Output the (x, y) coordinate of the center of the cell containing the given text.  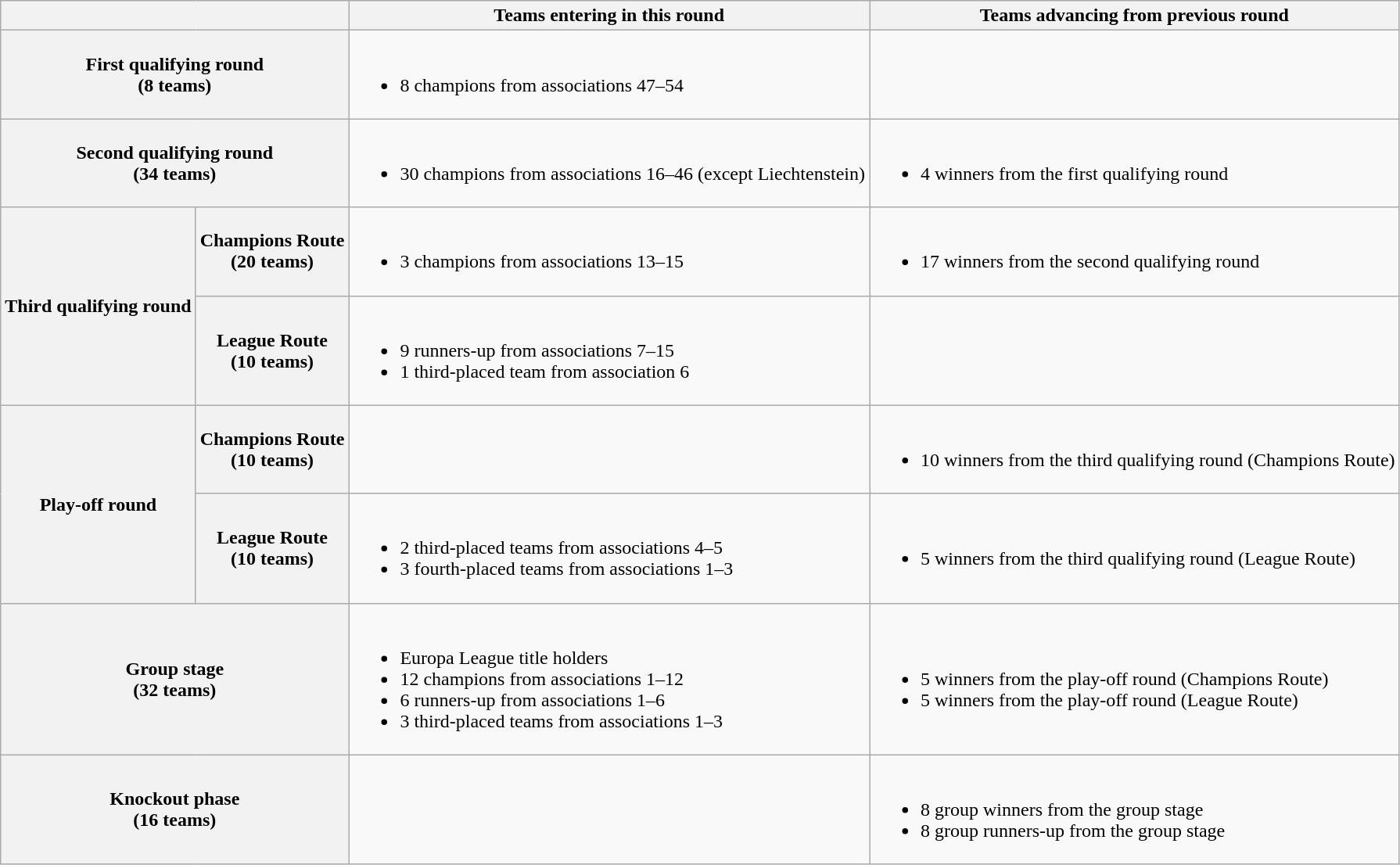
5 winners from the play-off round (Champions Route)5 winners from the play-off round (League Route) (1135, 679)
8 group winners from the group stage8 group runners-up from the group stage (1135, 809)
Knockout phase(16 teams) (175, 809)
Group stage(32 teams) (175, 679)
Champions Route(20 teams) (272, 252)
First qualifying round(8 teams) (175, 75)
Third qualifying round (99, 307)
3 champions from associations 13–15 (609, 252)
Teams advancing from previous round (1135, 16)
17 winners from the second qualifying round (1135, 252)
5 winners from the third qualifying round (League Route) (1135, 548)
4 winners from the first qualifying round (1135, 163)
2 third-placed teams from associations 4–53 fourth-placed teams from associations 1–3 (609, 548)
10 winners from the third qualifying round (Champions Route) (1135, 449)
Europa League title holders12 champions from associations 1–126 runners-up from associations 1–63 third-placed teams from associations 1–3 (609, 679)
Second qualifying round(34 teams) (175, 163)
30 champions from associations 16–46 (except Liechtenstein) (609, 163)
Teams entering in this round (609, 16)
Champions Route(10 teams) (272, 449)
8 champions from associations 47–54 (609, 75)
9 runners-up from associations 7–151 third-placed team from association 6 (609, 350)
Play-off round (99, 504)
